Determine the (x, y) coordinate at the center of the cell enclosing the given text.  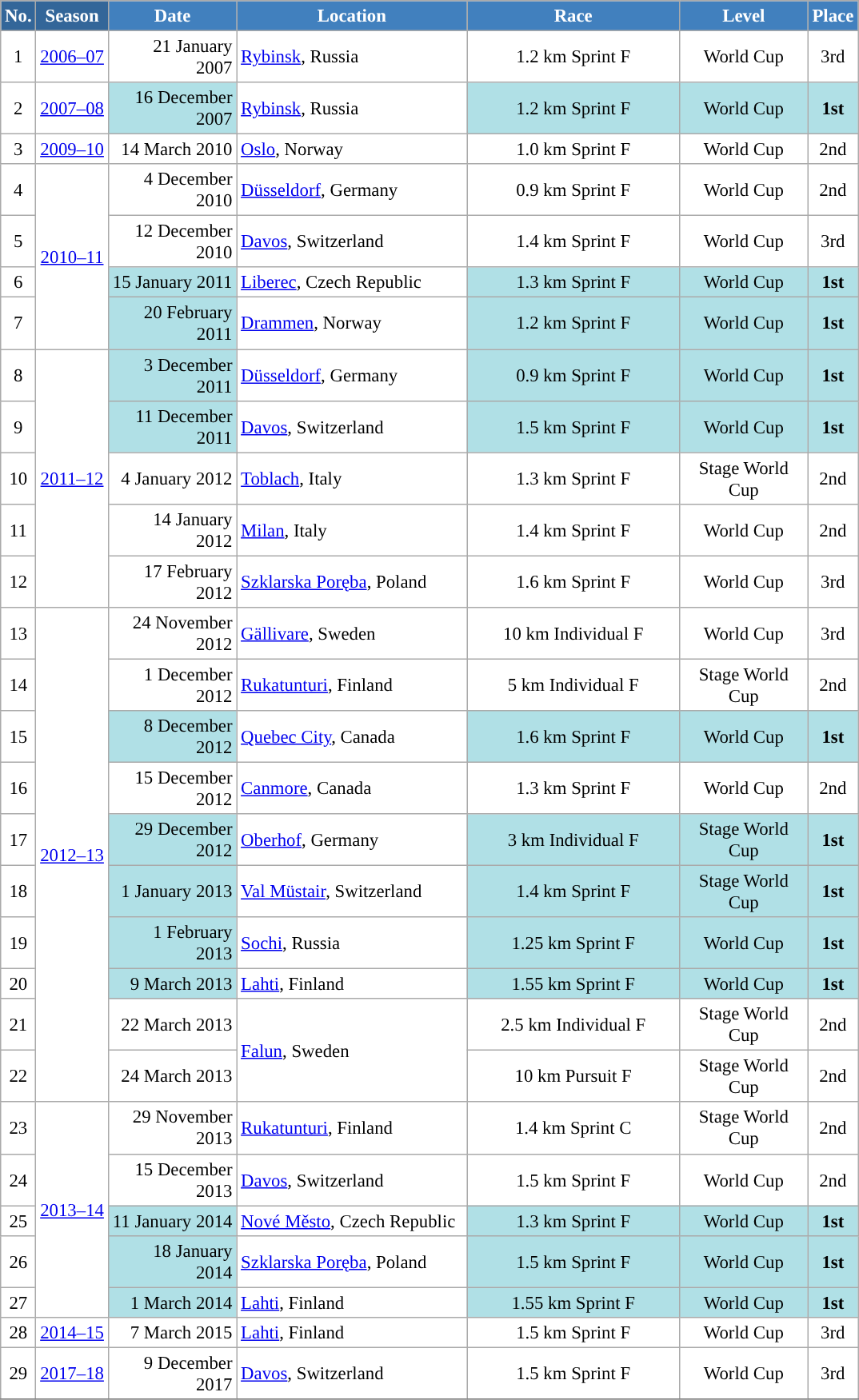
2012–13 (72, 856)
2 (18, 109)
26 (18, 1262)
2017–18 (72, 1374)
27 (18, 1302)
2006–07 (72, 58)
11 December 2011 (173, 427)
20 February 2011 (173, 323)
15 December 2013 (173, 1180)
Date (173, 16)
7 (18, 323)
2013–14 (72, 1211)
Race (573, 16)
Milan, Italy (352, 529)
11 (18, 529)
4 December 2010 (173, 190)
1 December 2012 (173, 684)
24 March 2013 (173, 1076)
1 January 2013 (173, 892)
2009–10 (72, 150)
14 March 2010 (173, 150)
Drammen, Norway (352, 323)
23 (18, 1129)
20 (18, 984)
15 January 2011 (173, 282)
8 December 2012 (173, 737)
15 December 2012 (173, 788)
Place (833, 16)
1 February 2013 (173, 943)
Quebec City, Canada (352, 737)
9 March 2013 (173, 984)
1 (18, 58)
Falun, Sweden (352, 1051)
10 (18, 478)
2.5 km Individual F (573, 1025)
5 km Individual F (573, 684)
Nové Město, Czech Republic (352, 1221)
2010–11 (72, 256)
7 March 2015 (173, 1333)
Canmore, Canada (352, 788)
1.0 km Sprint F (573, 150)
22 (18, 1076)
Toblach, Italy (352, 478)
14 January 2012 (173, 529)
Val Müstair, Switzerland (352, 892)
29 (18, 1374)
15 (18, 737)
3 December 2011 (173, 376)
28 (18, 1333)
24 November 2012 (173, 633)
29 November 2013 (173, 1129)
Oberhof, Germany (352, 840)
10 km Individual F (573, 633)
13 (18, 633)
4 (18, 190)
29 December 2012 (173, 840)
1.4 km Sprint C (573, 1129)
22 March 2013 (173, 1025)
16 December 2007 (173, 109)
14 (18, 684)
8 (18, 376)
17 (18, 840)
Location (352, 16)
9 December 2017 (173, 1374)
2011–12 (72, 478)
2014–15 (72, 1333)
1 March 2014 (173, 1302)
4 January 2012 (173, 478)
10 km Pursuit F (573, 1076)
12 (18, 582)
17 February 2012 (173, 582)
21 (18, 1025)
Sochi, Russia (352, 943)
3 km Individual F (573, 840)
21 January 2007 (173, 58)
18 January 2014 (173, 1262)
Oslo, Norway (352, 150)
2007–08 (72, 109)
18 (18, 892)
1.25 km Sprint F (573, 943)
Liberec, Czech Republic (352, 282)
11 January 2014 (173, 1221)
9 (18, 427)
19 (18, 943)
12 December 2010 (173, 241)
Level (744, 16)
No. (18, 16)
3 (18, 150)
16 (18, 788)
5 (18, 241)
6 (18, 282)
24 (18, 1180)
25 (18, 1221)
Season (72, 16)
Gällivare, Sweden (352, 633)
